Detect which cell encompasses the target text, then output its (X, Y) center coordinate. 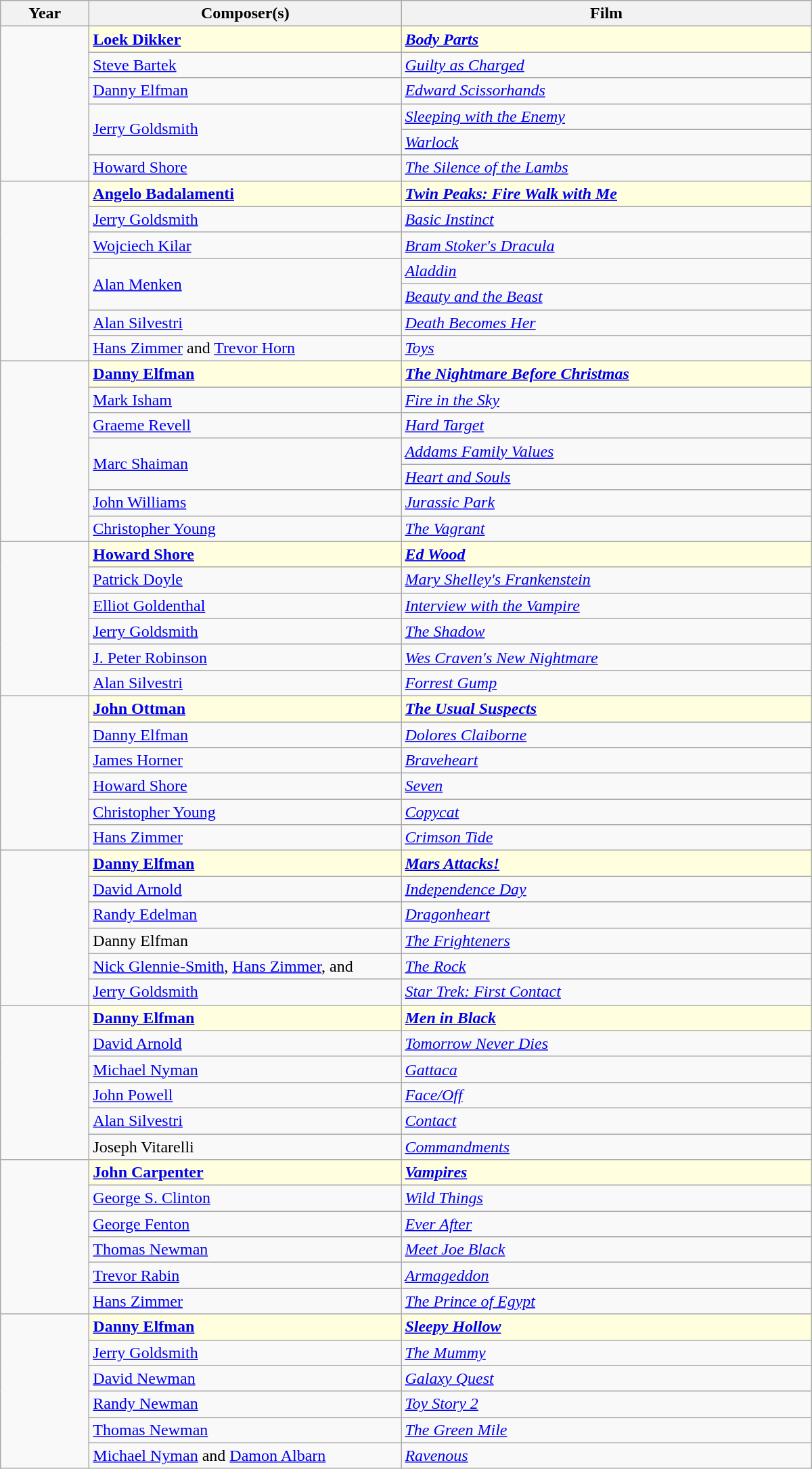
Mary Shelley's Frankenstein (606, 580)
Angelo Badalamenti (245, 194)
The Shadow (606, 631)
The Nightmare Before Christmas (606, 374)
Fire in the Sky (606, 400)
Warlock (606, 142)
Meet Joe Black (606, 1250)
Beauty and the Beast (606, 296)
Body Parts (606, 39)
Alan Menken (245, 284)
Copycat (606, 812)
Dragonheart (606, 915)
David Newman (245, 1378)
Graeme Revell (245, 426)
Men in Black (606, 1018)
The Usual Suspects (606, 708)
Randy Edelman (245, 915)
Patrick Doyle (245, 580)
Elliot Goldenthal (245, 606)
Ed Wood (606, 554)
The Mummy (606, 1353)
Edward Scissorhands (606, 91)
Guilty as Charged (606, 65)
Marc Shaiman (245, 464)
The Rock (606, 966)
Toys (606, 348)
Independence Day (606, 889)
Trevor Rabin (245, 1275)
Toy Story 2 (606, 1404)
Braveheart (606, 761)
Sleepy Hollow (606, 1327)
The Prince of Egypt (606, 1301)
J. Peter Robinson (245, 657)
George S. Clinton (245, 1198)
Film (606, 14)
Steve Bartek (245, 65)
The Vagrant (606, 528)
The Silence of the Lambs (606, 168)
Composer(s) (245, 14)
Tomorrow Never Dies (606, 1043)
Addams Family Values (606, 451)
Galaxy Quest (606, 1378)
John Ottman (245, 708)
Ever After (606, 1224)
Michael Nyman (245, 1069)
Michael Nyman and Damon Albarn (245, 1455)
Loek Dikker (245, 39)
The Green Mile (606, 1430)
John Williams (245, 503)
Death Becomes Her (606, 323)
Hard Target (606, 426)
Bram Stoker's Dracula (606, 245)
Sleeping with the Enemy (606, 116)
Star Trek: First Contact (606, 992)
Crimson Tide (606, 838)
George Fenton (245, 1224)
Forrest Gump (606, 683)
Armageddon (606, 1275)
Wild Things (606, 1198)
Ravenous (606, 1455)
Year (45, 14)
Wojciech Kilar (245, 245)
Contact (606, 1121)
Interview with the Vampire (606, 606)
Mark Isham (245, 400)
The Frighteners (606, 941)
Heart and Souls (606, 477)
John Powell (245, 1095)
Vampires (606, 1173)
Randy Newman (245, 1404)
Nick Glennie-Smith, Hans Zimmer, and (245, 966)
Dolores Claiborne (606, 734)
Gattaca (606, 1069)
John Carpenter (245, 1173)
Jurassic Park (606, 503)
Hans Zimmer and Trevor Horn (245, 348)
Seven (606, 786)
James Horner (245, 761)
Wes Craven's New Nightmare (606, 657)
Aladdin (606, 271)
Joseph Vitarelli (245, 1147)
Twin Peaks: Fire Walk with Me (606, 194)
Face/Off (606, 1095)
Commandments (606, 1147)
Mars Attacks! (606, 863)
Basic Instinct (606, 219)
